Pinpoint the cell where the given text exists, returning its (x, y) midpoint coordinate. 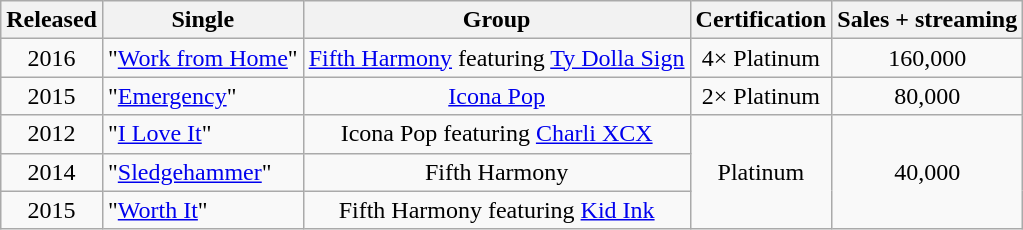
160,000 (928, 58)
Certification (761, 20)
"Work from Home" (202, 58)
Fifth Harmony featuring Kid Ink (496, 210)
2× Platinum (761, 96)
Sales + streaming (928, 20)
Group (496, 20)
"I Love It" (202, 134)
80,000 (928, 96)
Icona Pop featuring Charli XCX (496, 134)
Released (52, 20)
Fifth Harmony featuring Ty Dolla Sign (496, 58)
Platinum (761, 172)
2014 (52, 172)
2016 (52, 58)
40,000 (928, 172)
2012 (52, 134)
"Worth It" (202, 210)
Icona Pop (496, 96)
Fifth Harmony (496, 172)
"Sledgehammer" (202, 172)
4× Platinum (761, 58)
"Emergency" (202, 96)
Single (202, 20)
